Identify which cell holds the provided text, then report its [x, y] central coordinate. 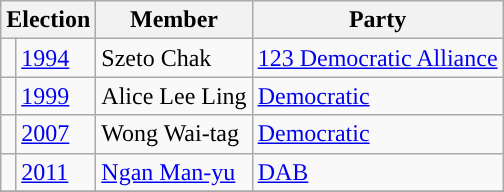
1994 [56, 58]
Wong Wai-tag [174, 134]
2011 [56, 172]
123 Democratic Alliance [378, 58]
Alice Lee Ling [174, 96]
Szeto Chak [174, 58]
DAB [378, 172]
Member [174, 20]
Election [48, 20]
Ngan Man-yu [174, 172]
Party [378, 20]
2007 [56, 134]
1999 [56, 96]
